From the cell containing the given text, extract its center point as [X, Y] coordinate. 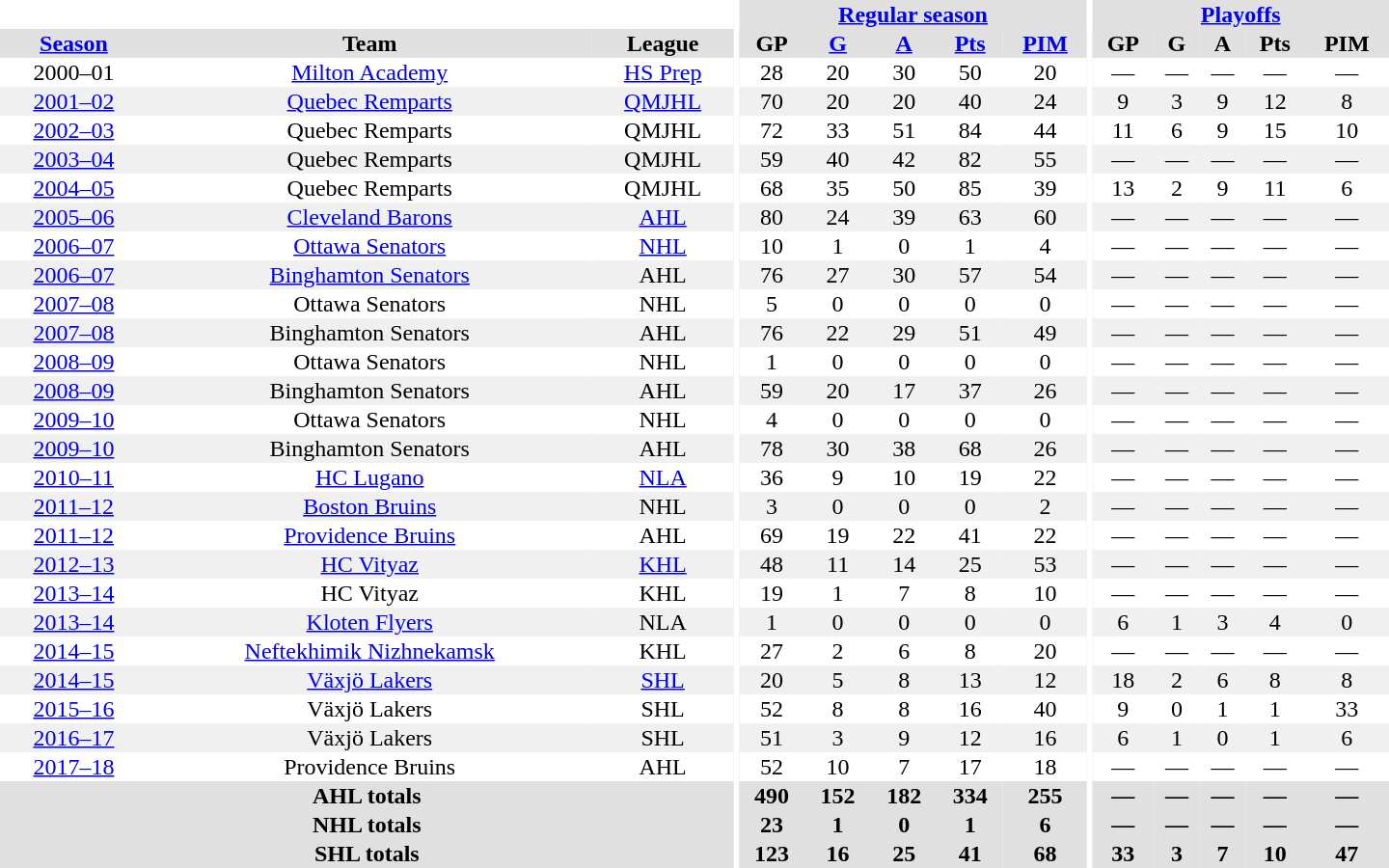
54 [1046, 275]
37 [970, 391]
44 [1046, 130]
60 [1046, 217]
Boston Bruins [370, 506]
36 [772, 477]
85 [970, 188]
152 [837, 796]
15 [1275, 130]
HC Lugano [370, 477]
2004–05 [73, 188]
38 [905, 448]
80 [772, 217]
League [664, 43]
SHL totals [367, 854]
55 [1046, 159]
49 [1046, 333]
84 [970, 130]
Playoffs [1240, 14]
2015–16 [73, 709]
Kloten Flyers [370, 622]
2000–01 [73, 72]
334 [970, 796]
Regular season [912, 14]
69 [772, 535]
Milton Academy [370, 72]
2017–18 [73, 767]
HS Prep [664, 72]
2003–04 [73, 159]
2010–11 [73, 477]
47 [1347, 854]
Season [73, 43]
23 [772, 825]
2001–02 [73, 101]
2016–17 [73, 738]
29 [905, 333]
57 [970, 275]
2012–13 [73, 564]
Neftekhimik Nizhnekamsk [370, 651]
28 [772, 72]
70 [772, 101]
48 [772, 564]
78 [772, 448]
53 [1046, 564]
82 [970, 159]
35 [837, 188]
123 [772, 854]
42 [905, 159]
182 [905, 796]
Team [370, 43]
490 [772, 796]
63 [970, 217]
255 [1046, 796]
2005–06 [73, 217]
AHL totals [367, 796]
NHL totals [367, 825]
72 [772, 130]
2002–03 [73, 130]
Cleveland Barons [370, 217]
14 [905, 564]
